Pinpoint the cell where the given text exists, returning its [x, y] midpoint coordinate. 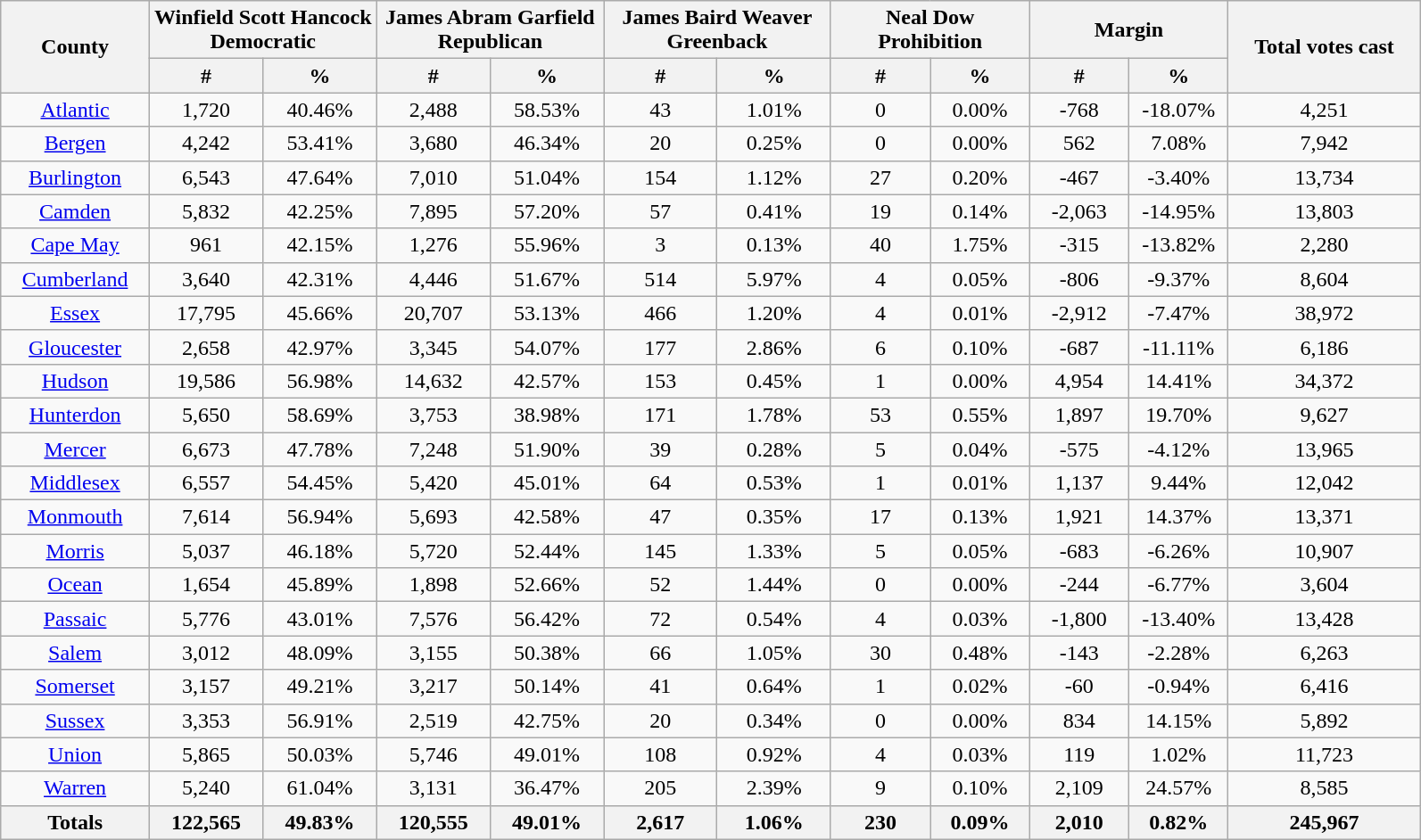
3,131 [434, 788]
50.38% [546, 653]
Bergen [75, 144]
2.86% [774, 347]
8,585 [1324, 788]
56.91% [319, 721]
3,012 [205, 653]
Totals [75, 822]
-806 [1079, 279]
3,640 [205, 279]
0.04% [979, 449]
56.94% [319, 517]
108 [660, 754]
45.01% [546, 483]
1,898 [434, 585]
0.45% [774, 381]
42.57% [546, 381]
245,967 [1324, 822]
-2.28% [1177, 653]
2,488 [434, 110]
153 [660, 381]
1.33% [774, 551]
19.70% [1177, 415]
3,155 [434, 653]
4,954 [1079, 381]
38,972 [1324, 313]
0.48% [979, 653]
13,803 [1324, 211]
Atlantic [75, 110]
36.47% [546, 788]
41 [660, 687]
1.05% [774, 653]
51.90% [546, 449]
8,604 [1324, 279]
-6.26% [1177, 551]
834 [1079, 721]
50.14% [546, 687]
-2,912 [1079, 313]
12,042 [1324, 483]
5,776 [205, 619]
5,037 [205, 551]
514 [660, 279]
7,010 [434, 177]
0.82% [1177, 822]
46.18% [319, 551]
40.46% [319, 110]
1,897 [1079, 415]
64 [660, 483]
0.55% [979, 415]
562 [1079, 144]
James Baird WeaverGreenback [717, 30]
2,658 [205, 347]
9,627 [1324, 415]
5,865 [205, 754]
17,795 [205, 313]
1.02% [1177, 754]
58.69% [319, 415]
53.41% [319, 144]
Hudson [75, 381]
53 [880, 415]
Salem [75, 653]
6,186 [1324, 347]
-14.95% [1177, 211]
-2,063 [1079, 211]
72 [660, 619]
42.25% [319, 211]
39 [660, 449]
7,248 [434, 449]
0.09% [979, 822]
66 [660, 653]
13,965 [1324, 449]
52.44% [546, 551]
5,892 [1324, 721]
Sussex [75, 721]
5,720 [434, 551]
466 [660, 313]
0.02% [979, 687]
48.09% [319, 653]
54.45% [319, 483]
7,576 [434, 619]
3,217 [434, 687]
5,746 [434, 754]
Cape May [75, 245]
1.44% [774, 585]
58.53% [546, 110]
49.21% [319, 687]
3,353 [205, 721]
5,650 [205, 415]
19,586 [205, 381]
56.98% [319, 381]
Neal DowProhibition [929, 30]
5,240 [205, 788]
-13.82% [1177, 245]
Passaic [75, 619]
14.41% [1177, 381]
1.20% [774, 313]
6,416 [1324, 687]
42.75% [546, 721]
-3.40% [1177, 177]
9 [880, 788]
43 [660, 110]
47.78% [319, 449]
5.97% [774, 279]
51.67% [546, 279]
119 [1079, 754]
6,557 [205, 483]
-7.47% [1177, 313]
14,632 [434, 381]
-60 [1079, 687]
230 [880, 822]
0.34% [774, 721]
-315 [1079, 245]
Somerset [75, 687]
7,942 [1324, 144]
-575 [1079, 449]
0.35% [774, 517]
57 [660, 211]
11,723 [1324, 754]
1.75% [979, 245]
0.14% [979, 211]
0.28% [774, 449]
24.57% [1177, 788]
14.37% [1177, 517]
42.97% [319, 347]
961 [205, 245]
47.64% [319, 177]
0.53% [774, 483]
3,604 [1324, 585]
51.04% [546, 177]
-687 [1079, 347]
3 [660, 245]
2,617 [660, 822]
43.01% [319, 619]
Essex [75, 313]
61.04% [319, 788]
2,010 [1079, 822]
Ocean [75, 585]
-4.12% [1177, 449]
7,614 [205, 517]
3,680 [434, 144]
Camden [75, 211]
Cumberland [75, 279]
14.15% [1177, 721]
53.13% [546, 313]
3,157 [205, 687]
13,428 [1324, 619]
177 [660, 347]
-11.11% [1177, 347]
6 [880, 347]
0.54% [774, 619]
7.08% [1177, 144]
52.66% [546, 585]
49.83% [319, 822]
2.39% [774, 788]
30 [880, 653]
52 [660, 585]
42.15% [319, 245]
-683 [1079, 551]
0.41% [774, 211]
2,280 [1324, 245]
-18.07% [1177, 110]
Monmouth [75, 517]
James Abram GarfieldRepublican [491, 30]
6,673 [205, 449]
-244 [1079, 585]
1,720 [205, 110]
55.96% [546, 245]
13,371 [1324, 517]
171 [660, 415]
54.07% [546, 347]
34,372 [1324, 381]
50.03% [319, 754]
7,895 [434, 211]
46.34% [546, 144]
1,137 [1079, 483]
1.06% [774, 822]
9.44% [1177, 483]
Margin [1129, 30]
Warren [75, 788]
154 [660, 177]
-143 [1079, 653]
Mercer [75, 449]
1,654 [205, 585]
120,555 [434, 822]
Burlington [75, 177]
38.98% [546, 415]
56.42% [546, 619]
47 [660, 517]
0.64% [774, 687]
Middlesex [75, 483]
5,420 [434, 483]
-1,800 [1079, 619]
5,693 [434, 517]
13,734 [1324, 177]
1,276 [434, 245]
Winfield Scott HancockDemocratic [262, 30]
4,251 [1324, 110]
20,707 [434, 313]
-9.37% [1177, 279]
6,543 [205, 177]
19 [880, 211]
3,753 [434, 415]
17 [880, 517]
2,109 [1079, 788]
145 [660, 551]
-0.94% [1177, 687]
4,242 [205, 144]
Morris [75, 551]
45.66% [319, 313]
42.58% [546, 517]
-768 [1079, 110]
Hunterdon [75, 415]
Union [75, 754]
5,832 [205, 211]
2,519 [434, 721]
-13.40% [1177, 619]
1.78% [774, 415]
6,263 [1324, 653]
Total votes cast [1324, 46]
122,565 [205, 822]
57.20% [546, 211]
1.01% [774, 110]
0.92% [774, 754]
-6.77% [1177, 585]
0.25% [774, 144]
45.89% [319, 585]
27 [880, 177]
42.31% [319, 279]
Gloucester [75, 347]
1,921 [1079, 517]
10,907 [1324, 551]
205 [660, 788]
3,345 [434, 347]
1.12% [774, 177]
-467 [1079, 177]
40 [880, 245]
4,446 [434, 279]
0.20% [979, 177]
County [75, 46]
